Identify which cell holds the provided text, then report its [x, y] central coordinate. 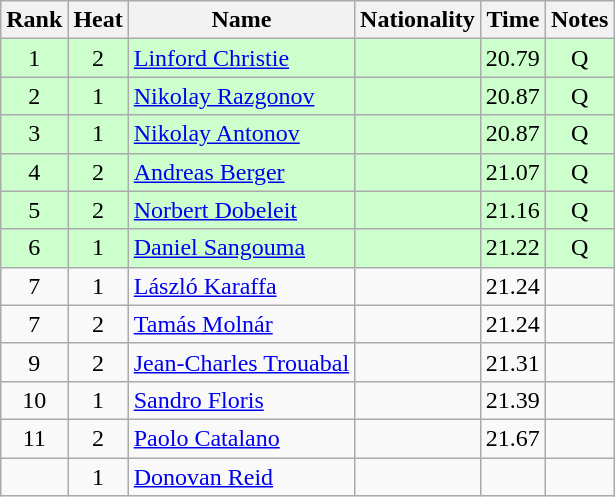
Paolo Catalano [241, 438]
21.22 [512, 248]
6 [34, 248]
Tamás Molnár [241, 324]
4 [34, 172]
Nikolay Antonov [241, 134]
Andreas Berger [241, 172]
Notes [579, 20]
10 [34, 400]
László Karaffa [241, 286]
21.67 [512, 438]
Heat [98, 20]
Norbert Dobeleit [241, 210]
Daniel Sangouma [241, 248]
11 [34, 438]
Time [512, 20]
Nikolay Razgonov [241, 96]
20.79 [512, 58]
Linford Christie [241, 58]
21.07 [512, 172]
3 [34, 134]
Name [241, 20]
21.16 [512, 210]
Rank [34, 20]
Jean-Charles Trouabal [241, 362]
5 [34, 210]
21.39 [512, 400]
21.31 [512, 362]
Donovan Reid [241, 477]
Nationality [418, 20]
Sandro Floris [241, 400]
9 [34, 362]
